Return [X, Y] of the center of cell containing provided text 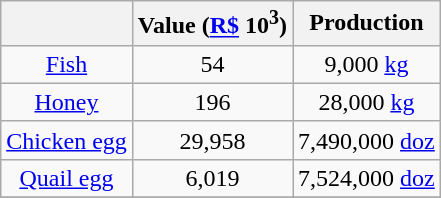
Honey [67, 102]
6,019 [212, 178]
54 [212, 64]
Value (R$ 103) [212, 24]
196 [212, 102]
7,490,000 doz [367, 140]
Chicken egg [67, 140]
Fish [67, 64]
28,000 kg [367, 102]
7,524,000 doz [367, 178]
Production [367, 24]
9,000 kg [367, 64]
Quail egg [67, 178]
29,958 [212, 140]
